Pinpoint the cell where the given text exists, returning its [X, Y] midpoint coordinate. 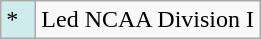
Led NCAA Division I [148, 20]
* [18, 20]
